Provide the [x, y] coordinate of the cell's center where the given text is located.  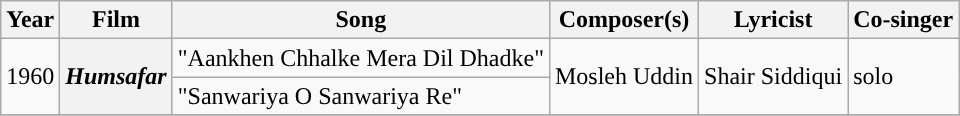
Song [360, 20]
Year [30, 20]
Co-singer [904, 20]
Lyricist [774, 20]
Mosleh Uddin [624, 77]
Humsafar [116, 77]
Composer(s) [624, 20]
1960 [30, 77]
"Sanwariya O Sanwariya Re" [360, 96]
Shair Siddiqui [774, 77]
Film [116, 20]
solo [904, 77]
"Aankhen Chhalke Mera Dil Dhadke" [360, 58]
